Provide the [x, y] coordinate of the cell's center where the given text is located.  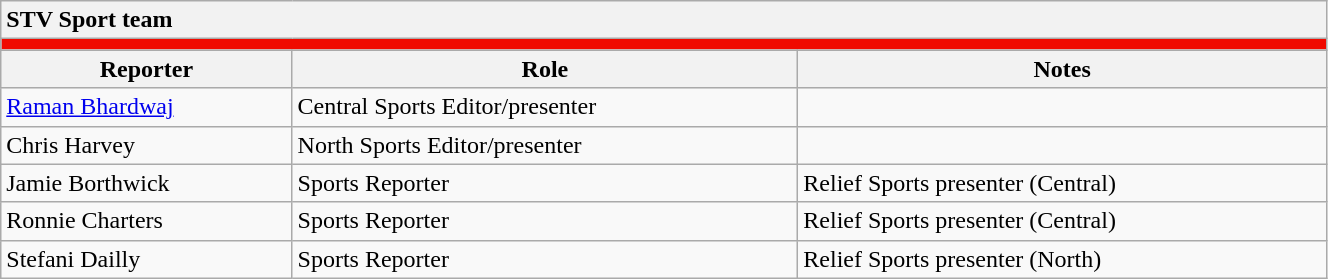
Ronnie Charters [146, 221]
Reporter [146, 69]
Stefani Dailly [146, 259]
Raman Bhardwaj [146, 107]
Central Sports Editor/presenter [545, 107]
STV Sport team [664, 20]
Role [545, 69]
North Sports Editor/presenter [545, 145]
Relief Sports presenter (North) [1062, 259]
Chris Harvey [146, 145]
Jamie Borthwick [146, 183]
Notes [1062, 69]
